From the cell containing the given text, extract its center point as (X, Y) coordinate. 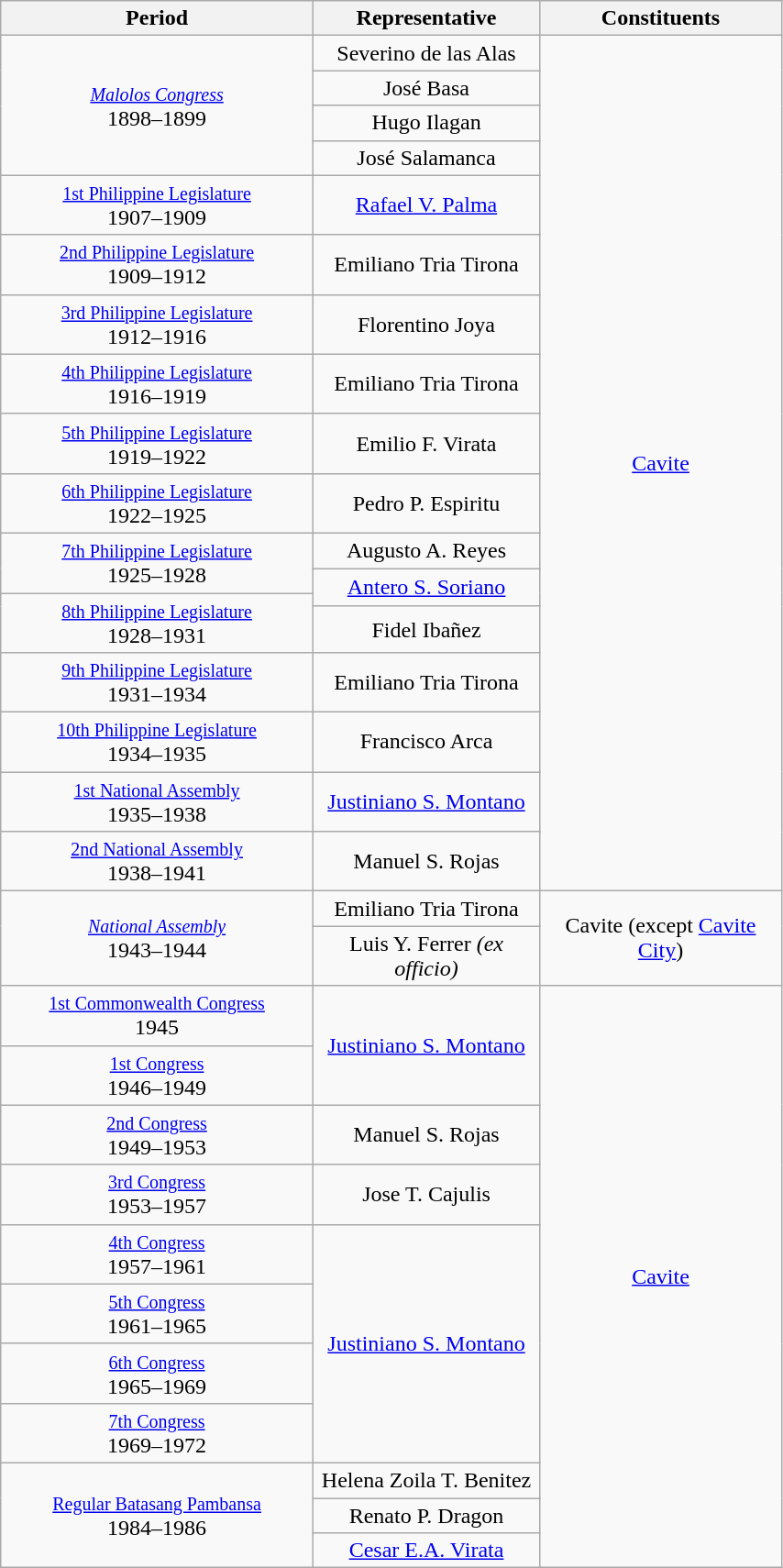
1st Philippine Legislature1907–1909 (158, 205)
Helena Zoila T. Benitez (425, 1480)
1st Congress1946–1949 (158, 1075)
Renato P. Dragon (425, 1516)
Jose T. Cajulis (425, 1194)
Francisco Arca (425, 743)
8th Philippine Legislature1928–1931 (158, 622)
5th Congress1961–1965 (158, 1313)
1st Commonwealth Congress1945 (158, 1016)
Augusto A. Reyes (425, 550)
Representative (425, 18)
Severino de las Alas (425, 53)
National Assembly1943–1944 (158, 939)
José Salamanca (425, 158)
3rd Congress1953–1957 (158, 1194)
2nd Congress1949–1953 (158, 1135)
10th Philippine Legislature1934–1935 (158, 743)
9th Philippine Legislature1931–1934 (158, 682)
5th Philippine Legislature1919–1922 (158, 444)
Antero S. Soriano (425, 588)
Emilio F. Virata (425, 444)
7th Congress1969–1972 (158, 1432)
José Basa (425, 88)
Hugo Ilagan (425, 123)
4th Philippine Legislature1916–1919 (158, 383)
Period (158, 18)
Malolos Congress1898–1899 (158, 105)
Fidel Ibañez (425, 629)
6th Philippine Legislature1922–1925 (158, 502)
4th Congress1957–1961 (158, 1254)
2nd Philippine Legislature1909–1912 (158, 264)
Rafael V. Palma (425, 205)
3rd Philippine Legislature1912–1916 (158, 325)
Regular Batasang Pambansa1984–1986 (158, 1515)
Luis Y. Ferrer (ex officio) (425, 955)
Cesar E.A. Virata (425, 1551)
2nd National Assembly1938–1941 (158, 862)
Pedro P. Espiritu (425, 502)
Florentino Joya (425, 325)
Cavite (except Cavite City) (661, 939)
6th Congress1965–1969 (158, 1374)
1st National Assembly1935–1938 (158, 801)
Constituents (661, 18)
7th Philippine Legislature1925–1928 (158, 563)
